Extract the (x, y) coordinate from the center of the cell holding the provided text.  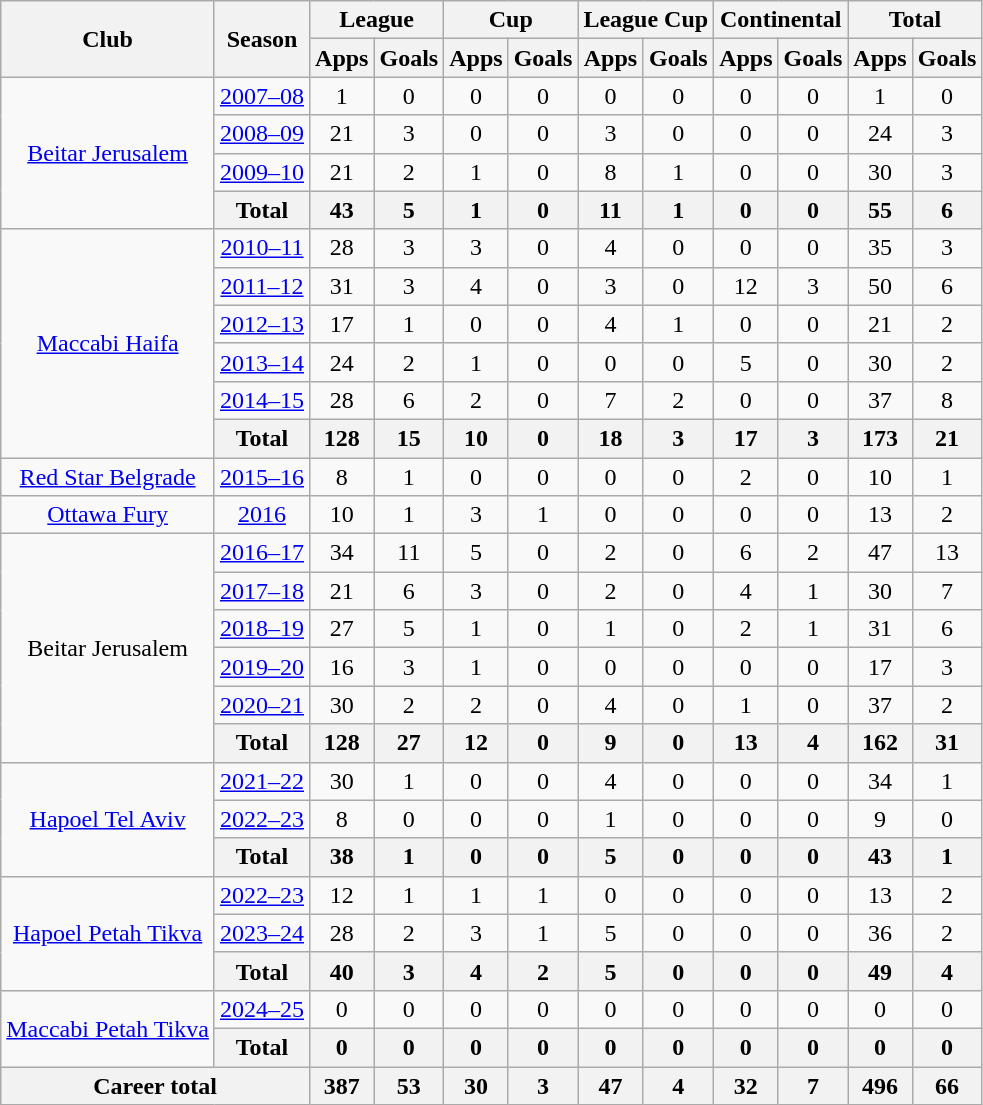
2020–21 (262, 705)
Season (262, 39)
2007–08 (262, 96)
Club (108, 39)
2016–17 (262, 553)
18 (610, 438)
Continental (781, 20)
2009–10 (262, 172)
32 (746, 1085)
15 (409, 438)
2024–25 (262, 1009)
2019–20 (262, 667)
Ottawa Fury (108, 515)
2021–22 (262, 781)
2012–13 (262, 324)
Red Star Belgrade (108, 477)
53 (409, 1085)
2018–19 (262, 629)
2013–14 (262, 362)
Cup (511, 20)
2015–16 (262, 477)
Maccabi Petah Tikva (108, 1028)
2017–18 (262, 591)
2023–24 (262, 933)
2016 (262, 515)
50 (880, 286)
2014–15 (262, 400)
2010–11 (262, 248)
162 (880, 743)
40 (342, 971)
387 (342, 1085)
496 (880, 1085)
Career total (156, 1085)
2011–12 (262, 286)
League Cup (646, 20)
35 (880, 248)
38 (342, 857)
16 (342, 667)
66 (947, 1085)
2008–09 (262, 134)
49 (880, 971)
Hapoel Petah Tikva (108, 933)
173 (880, 438)
Hapoel Tel Aviv (108, 819)
League (377, 20)
Maccabi Haifa (108, 343)
36 (880, 933)
55 (880, 210)
